For the text-containing cell, return its midpoint in [X, Y] coordinate format. 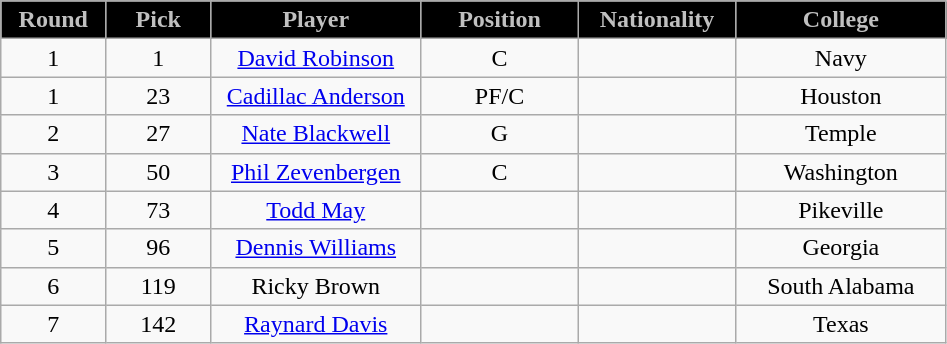
6 [54, 286]
Navy [841, 58]
G [500, 134]
Nationality [657, 20]
Pikeville [841, 210]
Georgia [841, 248]
PF/C [500, 96]
Houston [841, 96]
50 [158, 172]
Position [500, 20]
David Robinson [316, 58]
Temple [841, 134]
South Alabama [841, 286]
Washington [841, 172]
96 [158, 248]
Dennis Williams [316, 248]
23 [158, 96]
5 [54, 248]
Round [54, 20]
Player [316, 20]
73 [158, 210]
142 [158, 324]
27 [158, 134]
119 [158, 286]
4 [54, 210]
7 [54, 324]
3 [54, 172]
Nate Blackwell [316, 134]
Ricky Brown [316, 286]
College [841, 20]
Todd May [316, 210]
Cadillac Anderson [316, 96]
Texas [841, 324]
2 [54, 134]
Raynard Davis [316, 324]
Pick [158, 20]
Phil Zevenbergen [316, 172]
